Provide the [x, y] coordinate of the cell's center where the given text is located.  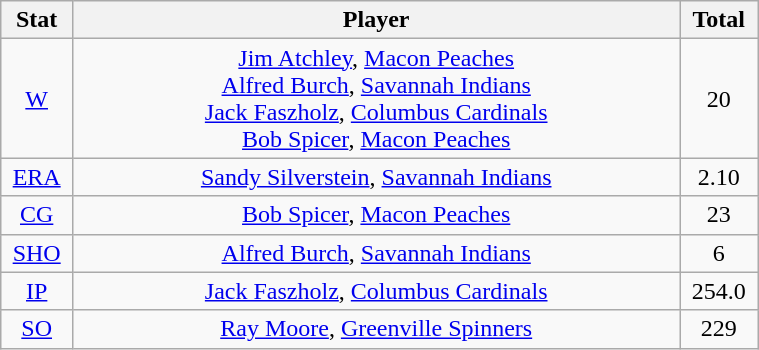
20 [719, 98]
SO [37, 329]
Ray Moore, Greenville Spinners [376, 329]
254.0 [719, 291]
SHO [37, 253]
229 [719, 329]
Alfred Burch, Savannah Indians [376, 253]
6 [719, 253]
Player [376, 20]
Total [719, 20]
Jim Atchley, Macon Peaches Alfred Burch, Savannah Indians Jack Faszholz, Columbus Cardinals Bob Spicer, Macon Peaches [376, 98]
23 [719, 215]
Sandy Silverstein, Savannah Indians [376, 177]
IP [37, 291]
W [37, 98]
Stat [37, 20]
2.10 [719, 177]
CG [37, 215]
ERA [37, 177]
Bob Spicer, Macon Peaches [376, 215]
Jack Faszholz, Columbus Cardinals [376, 291]
